Return [x, y] of the center of cell containing provided text 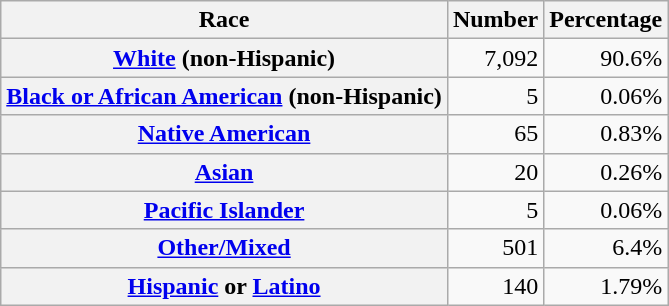
501 [495, 248]
White (non-Hispanic) [224, 58]
1.79% [606, 286]
7,092 [495, 58]
140 [495, 286]
Asian [224, 172]
6.4% [606, 248]
0.83% [606, 134]
20 [495, 172]
Race [224, 20]
0.26% [606, 172]
Pacific Islander [224, 210]
90.6% [606, 58]
Percentage [606, 20]
Native American [224, 134]
Other/Mixed [224, 248]
65 [495, 134]
Hispanic or Latino [224, 286]
Number [495, 20]
Black or African American (non-Hispanic) [224, 96]
